Identify which cell holds the provided text, then report its (X, Y) central coordinate. 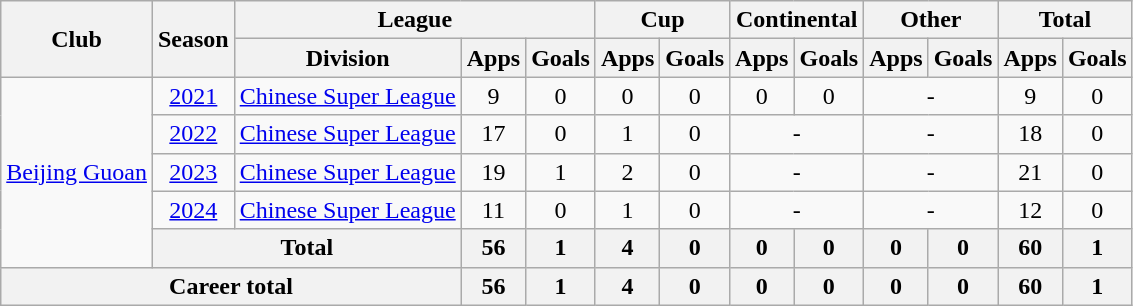
17 (493, 134)
2024 (193, 210)
2022 (193, 134)
12 (1030, 210)
Season (193, 39)
19 (493, 172)
11 (493, 210)
Cup (662, 20)
18 (1030, 134)
Beijing Guoan (77, 172)
2023 (193, 172)
Career total (231, 286)
Division (348, 58)
21 (1030, 172)
Continental (797, 20)
2021 (193, 96)
Other (931, 20)
Club (77, 39)
League (414, 20)
2 (627, 172)
